Capture the cell that displays the provided text and extract its (x, y) central coordinate. 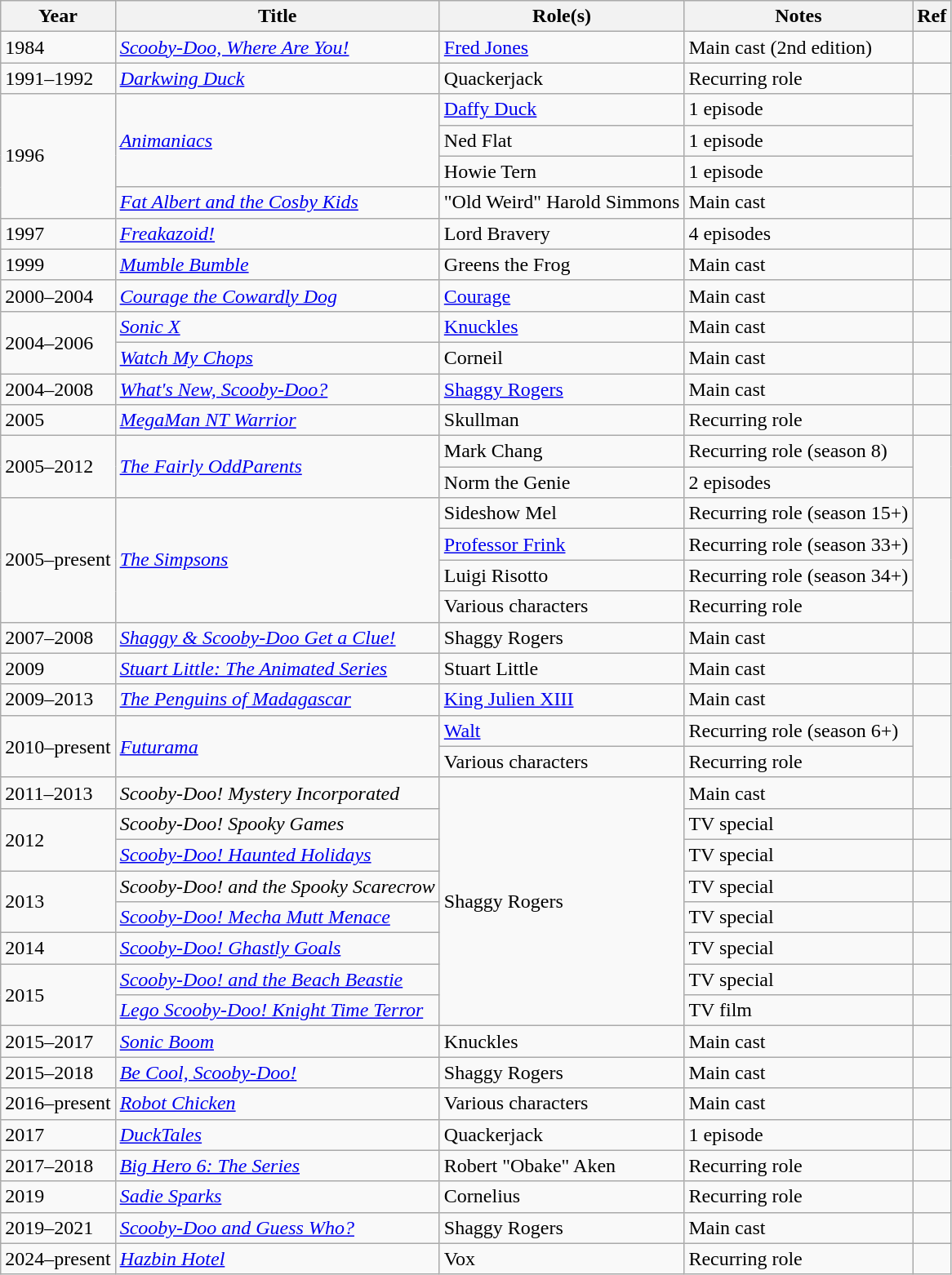
2011–2013 (58, 793)
2009 (58, 669)
2012 (58, 839)
2015–2018 (58, 1073)
Robot Chicken (278, 1104)
"Old Weird" Harold Simmons (562, 202)
Fred Jones (562, 47)
2005 (58, 420)
Year (58, 16)
2004–2006 (58, 342)
Recurring role (season 8) (799, 451)
2014 (58, 948)
Vox (562, 1259)
DuckTales (278, 1135)
2005–present (58, 560)
2019 (58, 1197)
Fat Albert and the Cosby Kids (278, 202)
Shaggy & Scooby-Doo Get a Clue! (278, 637)
4 episodes (799, 233)
2019–2021 (58, 1228)
The Penguins of Madagascar (278, 700)
Futurama (278, 746)
Title (278, 16)
Mumble Bumble (278, 264)
2015 (58, 995)
2009–2013 (58, 700)
TV film (799, 1011)
Mark Chang (562, 451)
Recurring role (season 33+) (799, 544)
2004–2008 (58, 389)
Norm the Genie (562, 482)
Skullman (562, 420)
Scooby-Doo! Haunted Holidays (278, 855)
Robert "Obake" Aken (562, 1166)
Ref (932, 16)
The Simpsons (278, 560)
Scooby-Doo, Where Are You! (278, 47)
1984 (58, 47)
Stuart Little: The Animated Series (278, 669)
Courage (562, 295)
Courage the Cowardly Dog (278, 295)
Recurring role (season 15+) (799, 513)
1996 (58, 156)
Role(s) (562, 16)
Sadie Sparks (278, 1197)
Lord Bravery (562, 233)
Scooby-Doo! and the Spooky Scarecrow (278, 886)
Scooby-Doo! Mecha Mutt Menace (278, 917)
2005–2012 (58, 467)
The Fairly OddParents (278, 467)
2017–2018 (58, 1166)
2013 (58, 901)
Lego Scooby-Doo! Knight Time Terror (278, 1011)
Be Cool, Scooby-Doo! (278, 1073)
Hazbin Hotel (278, 1259)
Watch My Chops (278, 358)
Scooby-Doo! Mystery Incorporated (278, 793)
MegaMan NT Warrior (278, 420)
1997 (58, 233)
Daffy Duck (562, 109)
2007–2008 (58, 637)
King Julien XIII (562, 700)
Recurring role (season 34+) (799, 575)
2016–present (58, 1104)
1991–1992 (58, 78)
Corneil (562, 358)
Sonic X (278, 327)
2 episodes (799, 482)
Notes (799, 16)
2017 (58, 1135)
1999 (58, 264)
Freakazoid! (278, 233)
Sonic Boom (278, 1042)
What's New, Scooby-Doo? (278, 389)
Recurring role (season 6+) (799, 731)
Professor Frink (562, 544)
2000–2004 (58, 295)
Animaniacs (278, 140)
Stuart Little (562, 669)
2010–present (58, 746)
2024–present (58, 1259)
Ned Flat (562, 140)
Big Hero 6: The Series (278, 1166)
2015–2017 (58, 1042)
Cornelius (562, 1197)
Scooby-Doo! and the Beach Beastie (278, 980)
Greens the Frog (562, 264)
Sideshow Mel (562, 513)
Howie Tern (562, 171)
Luigi Risotto (562, 575)
Darkwing Duck (278, 78)
Walt (562, 731)
Scooby-Doo! Ghastly Goals (278, 948)
Main cast (2nd edition) (799, 47)
Scooby-Doo and Guess Who? (278, 1228)
Scooby-Doo! Spooky Games (278, 824)
